Find where the given text appears and provide that cell's center as (X, Y) coordinate. 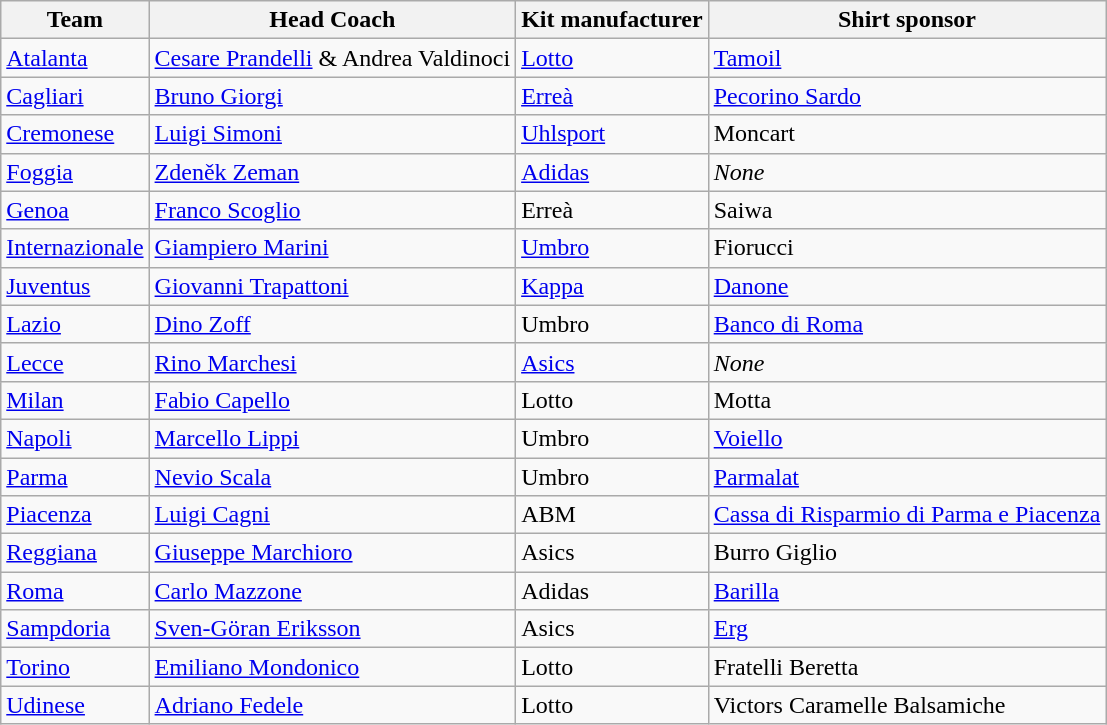
Bruno Giorgi (332, 96)
Napoli (75, 438)
Parmalat (907, 477)
Cremonese (75, 134)
Fratelli Beretta (907, 667)
Marcello Lippi (332, 438)
Victors Caramelle Balsamiche (907, 705)
Cesare Prandelli & Andrea Valdinoci (332, 58)
Juventus (75, 286)
Moncart (907, 134)
Foggia (75, 172)
Cagliari (75, 96)
Burro Giglio (907, 553)
Saiwa (907, 210)
Roma (75, 591)
Franco Scoglio (332, 210)
Pecorino Sardo (907, 96)
Tamoil (907, 58)
Zdeněk Zeman (332, 172)
Luigi Simoni (332, 134)
Giovanni Trapattoni (332, 286)
Rino Marchesi (332, 362)
Erg (907, 629)
Atalanta (75, 58)
Milan (75, 400)
Fabio Capello (332, 400)
Uhlsport (612, 134)
Sven-Göran Eriksson (332, 629)
Barilla (907, 591)
Cassa di Risparmio di Parma e Piacenza (907, 515)
Motta (907, 400)
Giampiero Marini (332, 248)
Team (75, 20)
Reggiana (75, 553)
Internazionale (75, 248)
Luigi Cagni (332, 515)
Torino (75, 667)
Fiorucci (907, 248)
Sampdoria (75, 629)
Nevio Scala (332, 477)
Kappa (612, 286)
Genoa (75, 210)
Voiello (907, 438)
Head Coach (332, 20)
Banco di Roma (907, 324)
Danone (907, 286)
Shirt sponsor (907, 20)
Lazio (75, 324)
Udinese (75, 705)
Carlo Mazzone (332, 591)
Giuseppe Marchioro (332, 553)
Lecce (75, 362)
Piacenza (75, 515)
Parma (75, 477)
Adriano Fedele (332, 705)
ABM (612, 515)
Emiliano Mondonico (332, 667)
Kit manufacturer (612, 20)
Dino Zoff (332, 324)
